Output the (x, y) coordinate of the center of the cell containing the given text.  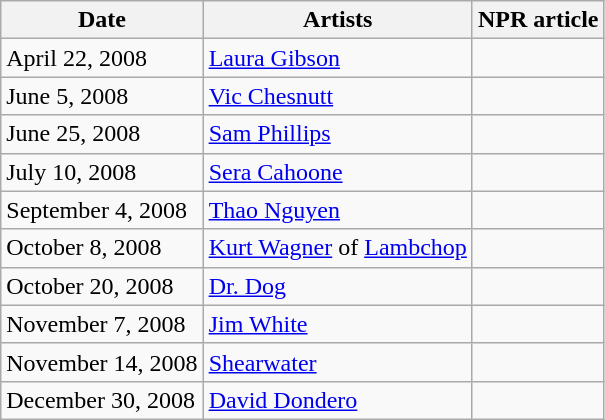
David Dondero (338, 400)
Laura Gibson (338, 58)
October 8, 2008 (102, 248)
Vic Chesnutt (338, 96)
Date (102, 20)
Dr. Dog (338, 286)
October 20, 2008 (102, 286)
Shearwater (338, 362)
NPR article (538, 20)
September 4, 2008 (102, 210)
June 5, 2008 (102, 96)
Kurt Wagner of Lambchop (338, 248)
November 14, 2008 (102, 362)
Artists (338, 20)
July 10, 2008 (102, 172)
Sera Cahoone (338, 172)
November 7, 2008 (102, 324)
Jim White (338, 324)
Thao Nguyen (338, 210)
December 30, 2008 (102, 400)
Sam Phillips (338, 134)
April 22, 2008 (102, 58)
June 25, 2008 (102, 134)
